Output the [x, y] coordinate of the center of the cell containing the given text.  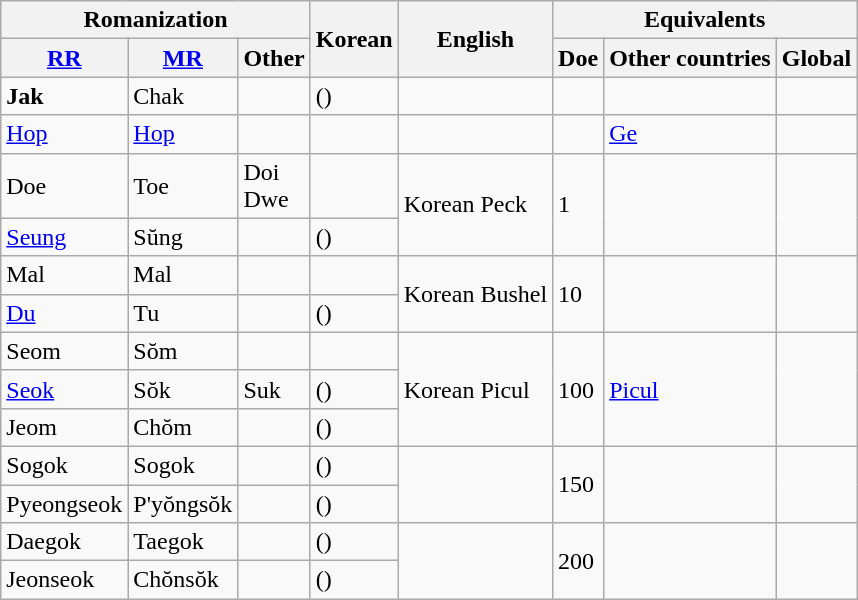
Korean Picul [475, 389]
Pyeongseok [64, 503]
Equivalents [705, 20]
Jeonseok [64, 580]
Korean [354, 39]
Du [64, 313]
Romanization [156, 20]
Tu [183, 313]
Korean Bushel [475, 294]
Seung [64, 237]
Jeom [64, 427]
DoiDwe [274, 186]
Seok [64, 389]
Other [274, 58]
Sŏm [183, 351]
200 [578, 561]
Toe [183, 186]
Seom [64, 351]
150 [578, 484]
100 [578, 389]
Daegok [64, 542]
Ge [690, 134]
MR [183, 58]
Global [816, 58]
Chak [183, 96]
Korean Peck [475, 204]
Jak [64, 96]
Chŏnsŏk [183, 580]
Other countries [690, 58]
1 [578, 204]
English [475, 39]
P'yŏngsŏk [183, 503]
RR [64, 58]
Picul [690, 389]
Suk [274, 389]
Sŭng [183, 237]
Taegok [183, 542]
10 [578, 294]
Sŏk [183, 389]
Chŏm [183, 427]
